Pinpoint the cell where the given text exists, returning its [x, y] midpoint coordinate. 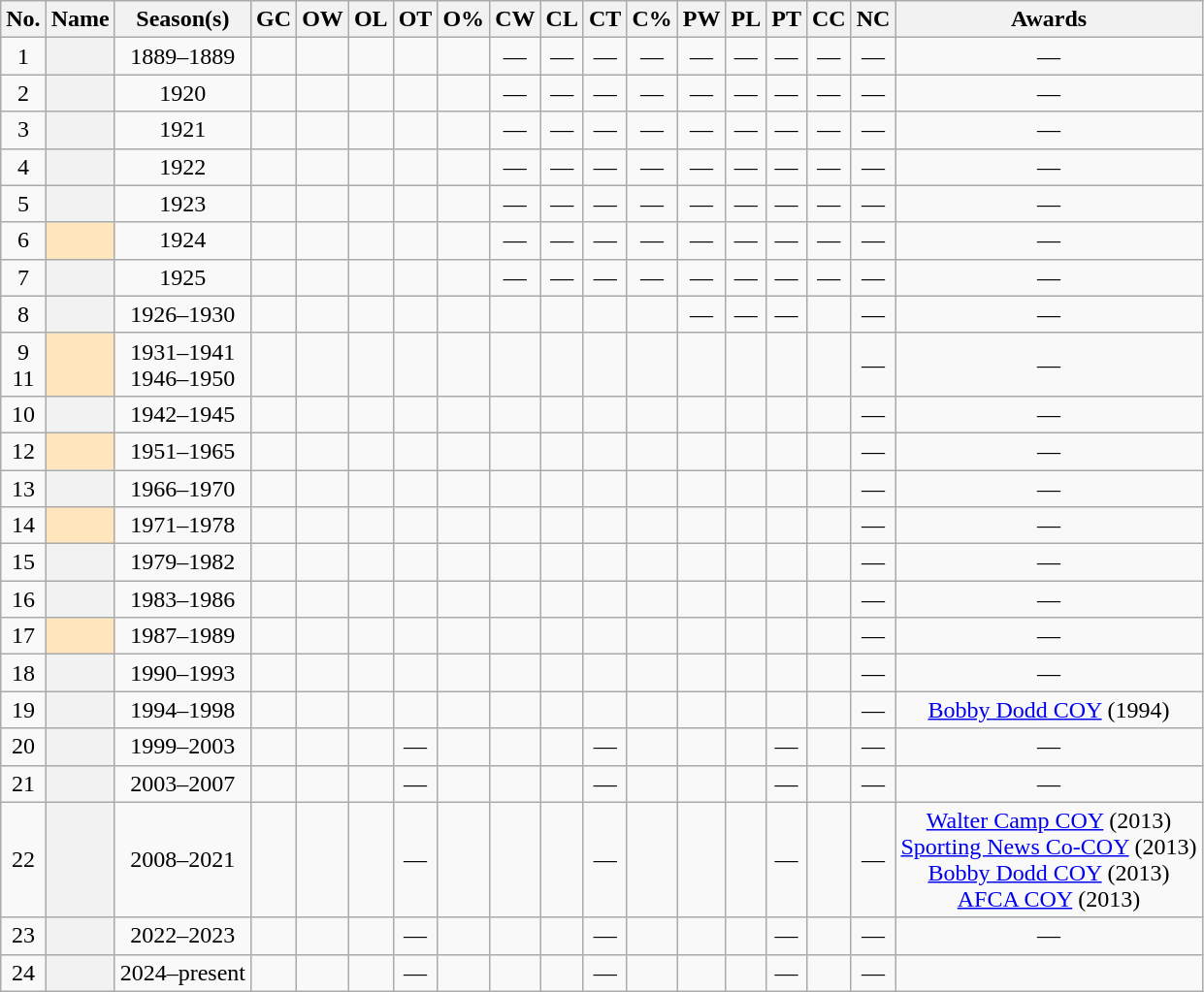
PL [746, 19]
CW [515, 19]
5 [23, 204]
23 [23, 936]
1999–2003 [182, 747]
OT [415, 19]
6 [23, 240]
OL [371, 19]
1889–1889 [182, 56]
19 [23, 710]
1922 [182, 167]
1987–1989 [182, 636]
21 [23, 784]
C% [652, 19]
24 [23, 973]
NC [873, 19]
1931–19411946–1950 [182, 365]
1926–1930 [182, 314]
1924 [182, 240]
18 [23, 673]
2008–2021 [182, 859]
CL [562, 19]
PT [787, 19]
15 [23, 562]
10 [23, 414]
No. [23, 19]
1979–1982 [182, 562]
911 [23, 365]
1921 [182, 130]
Awards [1049, 19]
1 [23, 56]
16 [23, 599]
13 [23, 488]
1966–1970 [182, 488]
1942–1945 [182, 414]
1951–1965 [182, 451]
Name [80, 19]
CC [829, 19]
14 [23, 526]
3 [23, 130]
8 [23, 314]
1983–1986 [182, 599]
PW [701, 19]
2 [23, 93]
1971–1978 [182, 526]
Walter Camp COY (2013)Sporting News Co-COY (2013)Bobby Dodd COY (2013)AFCA COY (2013) [1049, 859]
7 [23, 277]
22 [23, 859]
GC [274, 19]
12 [23, 451]
20 [23, 747]
1994–1998 [182, 710]
17 [23, 636]
1920 [182, 93]
2024–present [182, 973]
Season(s) [182, 19]
2003–2007 [182, 784]
Bobby Dodd COY (1994) [1049, 710]
1990–1993 [182, 673]
O% [464, 19]
1923 [182, 204]
1925 [182, 277]
OW [323, 19]
CT [604, 19]
2022–2023 [182, 936]
4 [23, 167]
